From the cell containing the given text, extract its center point as (X, Y) coordinate. 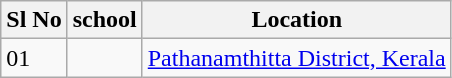
Sl No (34, 20)
Pathanamthitta District, Kerala (296, 58)
Location (296, 20)
01 (34, 58)
school (104, 20)
